Determine the [X, Y] coordinate at the center of the cell enclosing the given text.  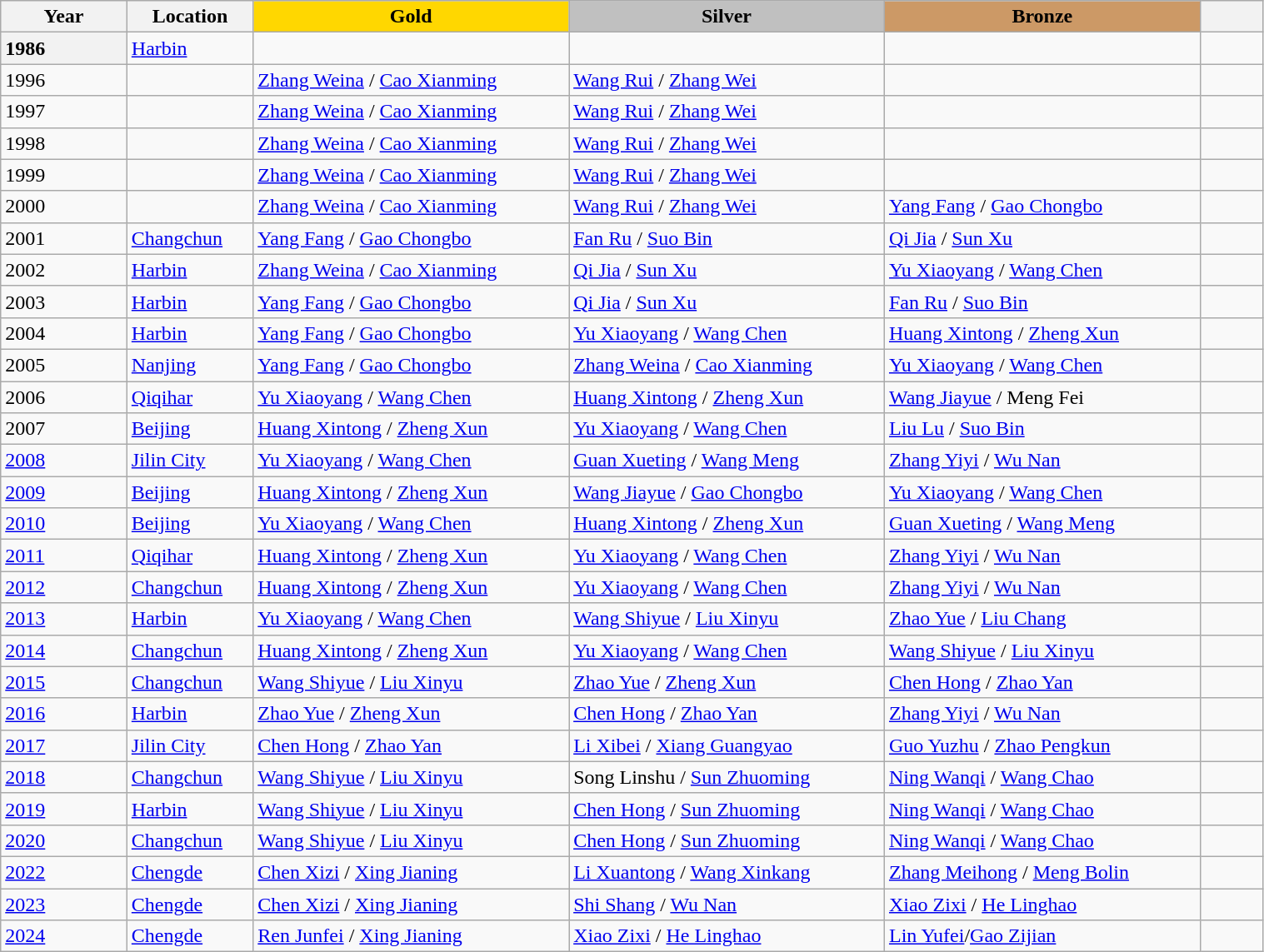
2003 [64, 302]
1996 [64, 80]
2024 [64, 936]
Silver [727, 17]
2022 [64, 872]
Liu Lu / Suo Bin [1042, 429]
Li Xibei / Xiang Guangyao [727, 745]
2009 [64, 492]
2018 [64, 777]
Shi Shang / Wu Nan [727, 904]
1997 [64, 112]
2000 [64, 207]
Location [190, 17]
2014 [64, 650]
Li Xuantong / Wang Xinkang [727, 872]
Nanjing [190, 365]
2005 [64, 365]
Lin Yufei/Gao Zijian [1042, 936]
2010 [64, 524]
2013 [64, 619]
Zhang Meihong / Meng Bolin [1042, 872]
Bronze [1042, 17]
2001 [64, 238]
2002 [64, 270]
2017 [64, 745]
Wang Jiayue / Gao Chongbo [727, 492]
2004 [64, 333]
1986 [64, 48]
1999 [64, 175]
Wang Jiayue / Meng Fei [1042, 397]
Song Linshu / Sun Zhuoming [727, 777]
1998 [64, 143]
Ren Junfei / Xing Jianing [412, 936]
2023 [64, 904]
2019 [64, 809]
2006 [64, 397]
2015 [64, 682]
2011 [64, 556]
Guo Yuzhu / Zhao Pengkun [1042, 745]
Zhao Yue / Liu Chang [1042, 619]
Gold [412, 17]
Year [64, 17]
2007 [64, 429]
2016 [64, 714]
2020 [64, 840]
2008 [64, 461]
2012 [64, 587]
